Find where the given text appears and provide that cell's center as (x, y) coordinate. 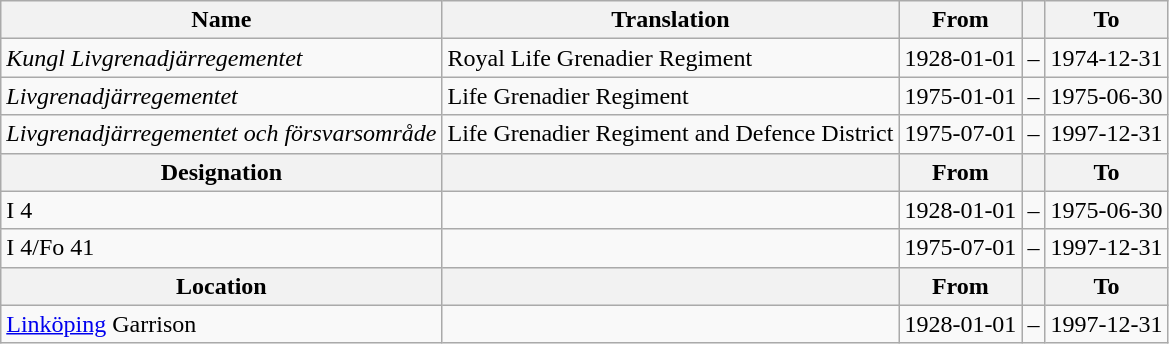
Livgrenadjärregementet och försvarsområde (222, 134)
Designation (222, 172)
Linköping Garrison (222, 324)
Livgrenadjärregementet (222, 96)
I 4 (222, 210)
Name (222, 20)
1975-01-01 (960, 96)
Kungl Livgrenadjärregementet (222, 58)
Life Grenadier Regiment (670, 96)
Life Grenadier Regiment and Defence District (670, 134)
Location (222, 286)
Translation (670, 20)
Royal Life Grenadier Regiment (670, 58)
1974-12-31 (1106, 58)
I 4/Fo 41 (222, 248)
